Detect which cell encompasses the target text, then output its (x, y) center coordinate. 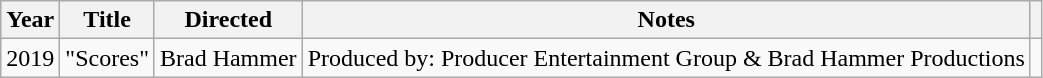
Produced by: Producer Entertainment Group & Brad Hammer Productions (666, 58)
Title (108, 20)
Notes (666, 20)
2019 (30, 58)
Brad Hammer (228, 58)
Directed (228, 20)
"Scores" (108, 58)
Year (30, 20)
